Detect which cell encompasses the target text, then output its (x, y) center coordinate. 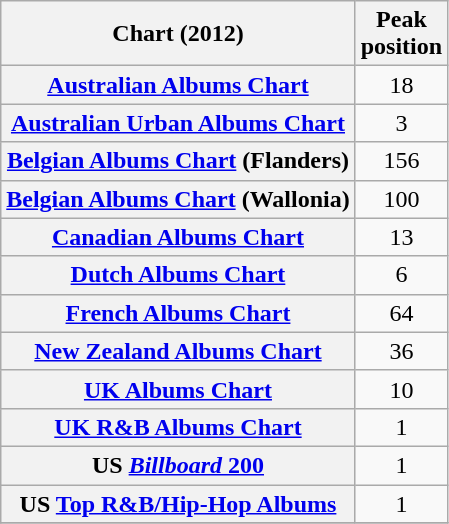
New Zealand Albums Chart (178, 351)
Australian Albums Chart (178, 85)
Belgian Albums Chart (Flanders) (178, 161)
100 (401, 199)
Chart (2012) (178, 34)
French Albums Chart (178, 313)
18 (401, 85)
UK R&B Albums Chart (178, 427)
US Billboard 200 (178, 465)
13 (401, 237)
US Top R&B/Hip-Hop Albums (178, 503)
36 (401, 351)
3 (401, 123)
6 (401, 275)
Canadian Albums Chart (178, 237)
156 (401, 161)
Dutch Albums Chart (178, 275)
10 (401, 389)
Belgian Albums Chart (Wallonia) (178, 199)
Peakposition (401, 34)
Australian Urban Albums Chart (178, 123)
64 (401, 313)
UK Albums Chart (178, 389)
